Locate the cell with the specified text and output its (x, y) center coordinate. 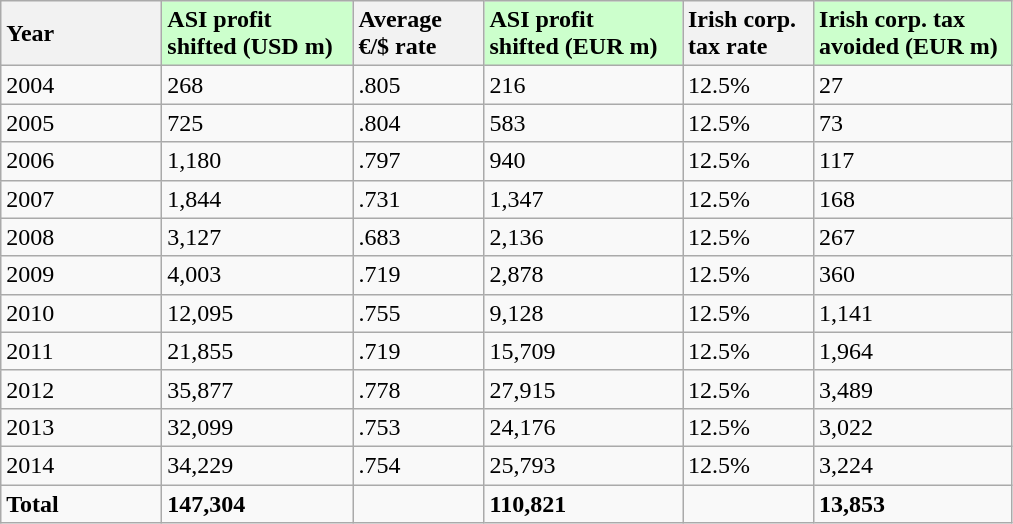
2014 (82, 465)
12,095 (258, 313)
73 (914, 123)
24,176 (584, 427)
2013 (82, 427)
583 (584, 123)
21,855 (258, 351)
2008 (82, 237)
.778 (418, 389)
117 (914, 161)
168 (914, 199)
.753 (418, 427)
35,877 (258, 389)
Total (82, 503)
725 (258, 123)
27 (914, 85)
.755 (418, 313)
34,229 (258, 465)
Year (82, 34)
15,709 (584, 351)
2007 (82, 199)
13,853 (914, 503)
267 (914, 237)
2011 (82, 351)
147,304 (258, 503)
.754 (418, 465)
2010 (82, 313)
1,180 (258, 161)
3,224 (914, 465)
4,003 (258, 275)
1,964 (914, 351)
2009 (82, 275)
.797 (418, 161)
.731 (418, 199)
3,489 (914, 389)
1,844 (258, 199)
3,022 (914, 427)
940 (584, 161)
1,141 (914, 313)
2006 (82, 161)
3,127 (258, 237)
.804 (418, 123)
2004 (82, 85)
216 (584, 85)
2,136 (584, 237)
1,347 (584, 199)
25,793 (584, 465)
27,915 (584, 389)
Average€/$ rate (418, 34)
2,878 (584, 275)
32,099 (258, 427)
110,821 (584, 503)
.683 (418, 237)
2005 (82, 123)
ASI profitshifted (USD m) (258, 34)
Irish corp.tax rate (748, 34)
360 (914, 275)
ASI profitshifted (EUR m) (584, 34)
9,128 (584, 313)
.805 (418, 85)
268 (258, 85)
2012 (82, 389)
Irish corp. taxavoided (EUR m) (914, 34)
